Search for the cell housing the specified text and yield its [X, Y] center coordinate. 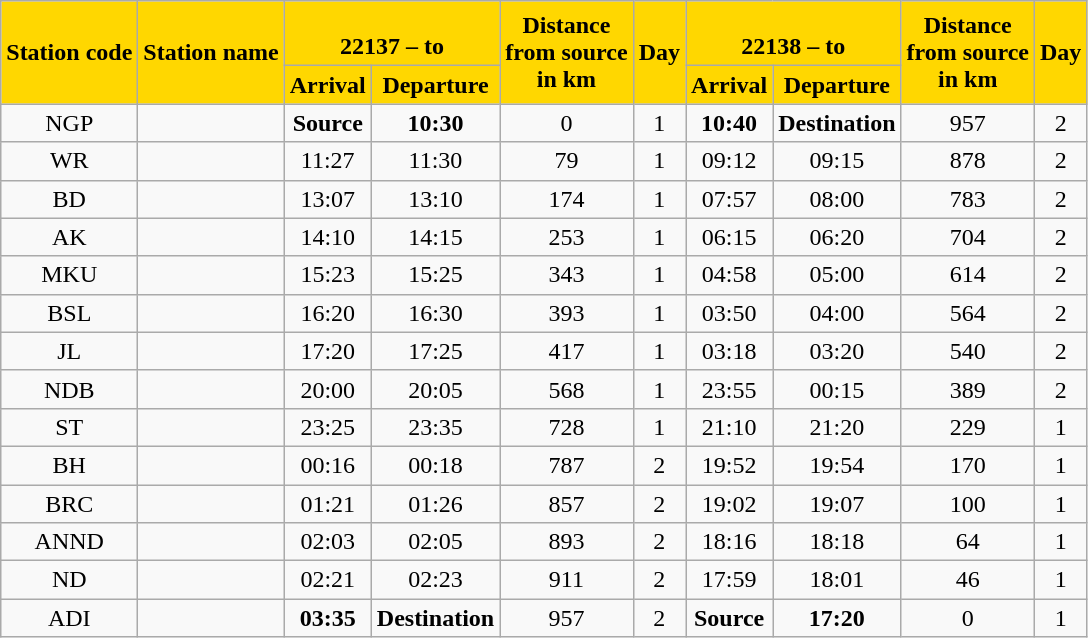
64 [968, 542]
03:35 [328, 618]
00:18 [435, 465]
893 [566, 542]
07:57 [730, 199]
878 [968, 161]
Station code [70, 52]
AK [70, 237]
Station name [211, 52]
564 [968, 313]
46 [968, 580]
02:05 [435, 542]
03:50 [730, 313]
JL [70, 351]
389 [968, 389]
02:23 [435, 580]
22138 – to [794, 34]
787 [566, 465]
19:52 [730, 465]
20:00 [328, 389]
BRC [70, 503]
00:15 [837, 389]
11:30 [435, 161]
13:07 [328, 199]
NGP [70, 123]
22137 – to [392, 34]
704 [968, 237]
ANND [70, 542]
14:15 [435, 237]
BH [70, 465]
174 [566, 199]
19:07 [837, 503]
16:20 [328, 313]
ST [70, 427]
WR [70, 161]
170 [968, 465]
ADI [70, 618]
23:55 [730, 389]
02:21 [328, 580]
343 [566, 275]
614 [968, 275]
NDB [70, 389]
06:15 [730, 237]
23:35 [435, 427]
21:20 [837, 427]
857 [566, 503]
15:25 [435, 275]
00:16 [328, 465]
18:18 [837, 542]
568 [566, 389]
783 [968, 199]
04:58 [730, 275]
ND [70, 580]
04:00 [837, 313]
03:18 [730, 351]
08:00 [837, 199]
09:12 [730, 161]
253 [566, 237]
03:20 [837, 351]
10:40 [730, 123]
05:00 [837, 275]
20:05 [435, 389]
09:15 [837, 161]
17:25 [435, 351]
19:02 [730, 503]
19:54 [837, 465]
14:10 [328, 237]
01:21 [328, 503]
MKU [70, 275]
18:16 [730, 542]
417 [566, 351]
11:27 [328, 161]
18:01 [837, 580]
540 [968, 351]
17:59 [730, 580]
15:23 [328, 275]
728 [566, 427]
10:30 [435, 123]
13:10 [435, 199]
BD [70, 199]
BSL [70, 313]
16:30 [435, 313]
02:03 [328, 542]
23:25 [328, 427]
393 [566, 313]
911 [566, 580]
01:26 [435, 503]
06:20 [837, 237]
79 [566, 161]
229 [968, 427]
100 [968, 503]
21:10 [730, 427]
